Identify which cell holds the provided text, then report its [x, y] central coordinate. 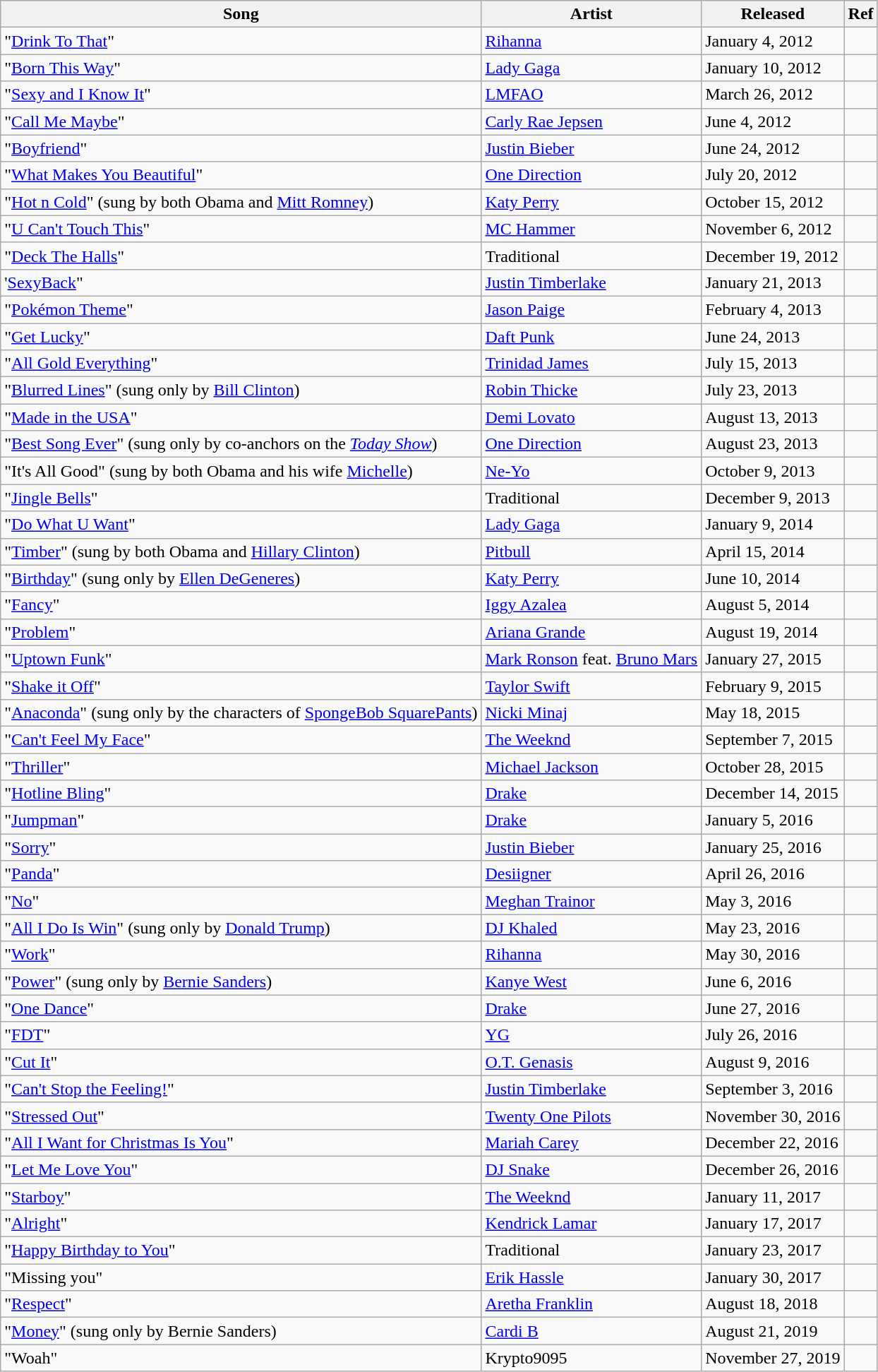
LMFAO [591, 95]
"Fancy" [241, 605]
"All I Do Is Win" (sung only by Donald Trump) [241, 928]
"Made in the USA" [241, 417]
Twenty One Pilots [591, 1116]
June 24, 2012 [773, 148]
Kendrick Lamar [591, 1224]
Ne-Yo [591, 471]
August 19, 2014 [773, 632]
October 9, 2013 [773, 471]
'SexyBack" [241, 282]
January 21, 2013 [773, 282]
Artist [591, 14]
January 17, 2017 [773, 1224]
December 26, 2016 [773, 1169]
Ref [861, 14]
May 23, 2016 [773, 928]
"Boyfriend" [241, 148]
"Cut It" [241, 1062]
Demi Lovato [591, 417]
August 18, 2018 [773, 1304]
July 26, 2016 [773, 1035]
"One Dance" [241, 1008]
January 4, 2012 [773, 41]
October 28, 2015 [773, 766]
May 30, 2016 [773, 955]
Trinidad James [591, 364]
Mariah Carey [591, 1143]
"Starboy" [241, 1197]
O.T. Genasis [591, 1062]
"Anaconda" (sung only by the characters of SpongeBob SquarePants) [241, 712]
December 22, 2016 [773, 1143]
Nicki Minaj [591, 712]
July 20, 2012 [773, 175]
Kanye West [591, 982]
Carly Rae Jepsen [591, 121]
"Respect" [241, 1304]
Ariana Grande [591, 632]
"Deck The Halls" [241, 256]
January 25, 2016 [773, 847]
"FDT" [241, 1035]
"Call Me Maybe" [241, 121]
June 24, 2013 [773, 337]
"Birthday" (sung only by Ellen DeGeneres) [241, 578]
"All Gold Everything" [241, 364]
Michael Jackson [591, 766]
September 7, 2015 [773, 739]
April 15, 2014 [773, 551]
August 9, 2016 [773, 1062]
"Hot n Cold" (sung by both Obama and Mitt Romney) [241, 202]
"All I Want for Christmas Is You" [241, 1143]
Jason Paige [591, 309]
"Blurred Lines" (sung only by Bill Clinton) [241, 390]
"Can't Stop the Feeling!" [241, 1089]
Released [773, 14]
"What Makes You Beautiful" [241, 175]
"Power" (sung only by Bernie Sanders) [241, 982]
"Timber" (sung by both Obama and Hillary Clinton) [241, 551]
February 4, 2013 [773, 309]
Mark Ronson feat. Bruno Mars [591, 659]
"Woah" [241, 1358]
January 10, 2012 [773, 68]
June 27, 2016 [773, 1008]
YG [591, 1035]
"U Can't Touch This" [241, 229]
November 30, 2016 [773, 1116]
July 15, 2013 [773, 364]
"It's All Good" (sung by both Obama and his wife Michelle) [241, 471]
"Sexy and I Know It" [241, 95]
"Get Lucky" [241, 337]
"Work" [241, 955]
"Let Me Love You" [241, 1169]
August 21, 2019 [773, 1331]
"Panda" [241, 874]
"No" [241, 901]
January 9, 2014 [773, 525]
MC Hammer [591, 229]
"Sorry" [241, 847]
Erik Hassle [591, 1277]
August 23, 2013 [773, 444]
Robin Thicke [591, 390]
"Happy Birthday to You" [241, 1251]
March 26, 2012 [773, 95]
Daft Punk [591, 337]
"Can't Feel My Face" [241, 739]
Song [241, 14]
Desiigner [591, 874]
July 23, 2013 [773, 390]
Taylor Swift [591, 686]
"Money" (sung only by Bernie Sanders) [241, 1331]
"Shake it Off" [241, 686]
DJ Snake [591, 1169]
"Thriller" [241, 766]
Iggy Azalea [591, 605]
February 9, 2015 [773, 686]
DJ Khaled [591, 928]
"Hotline Bling" [241, 794]
January 5, 2016 [773, 821]
April 26, 2016 [773, 874]
November 6, 2012 [773, 229]
"Jingle Bells" [241, 498]
January 30, 2017 [773, 1277]
November 27, 2019 [773, 1358]
January 11, 2017 [773, 1197]
Aretha Franklin [591, 1304]
December 14, 2015 [773, 794]
Meghan Trainor [591, 901]
August 5, 2014 [773, 605]
October 15, 2012 [773, 202]
May 3, 2016 [773, 901]
"Stressed Out" [241, 1116]
"Uptown Funk" [241, 659]
"Best Song Ever" (sung only by co-anchors on the Today Show) [241, 444]
September 3, 2016 [773, 1089]
December 9, 2013 [773, 498]
January 23, 2017 [773, 1251]
June 4, 2012 [773, 121]
Krypto9095 [591, 1358]
"Missing you" [241, 1277]
June 10, 2014 [773, 578]
Pitbull [591, 551]
"Born This Way" [241, 68]
"Pokémon Theme" [241, 309]
"Problem" [241, 632]
December 19, 2012 [773, 256]
"Alright" [241, 1224]
"Drink To That" [241, 41]
"Jumpman" [241, 821]
June 6, 2016 [773, 982]
Cardi B [591, 1331]
August 13, 2013 [773, 417]
May 18, 2015 [773, 712]
January 27, 2015 [773, 659]
"Do What U Want" [241, 525]
